Detect which cell encompasses the target text, then output its [X, Y] center coordinate. 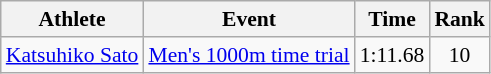
Time [392, 19]
Katsuhiko Sato [72, 55]
Athlete [72, 19]
10 [460, 55]
Men's 1000m time trial [248, 55]
Event [248, 19]
1:11.68 [392, 55]
Rank [460, 19]
